Scan for the cell matching the given text and deliver its [x, y] coordinate at center. 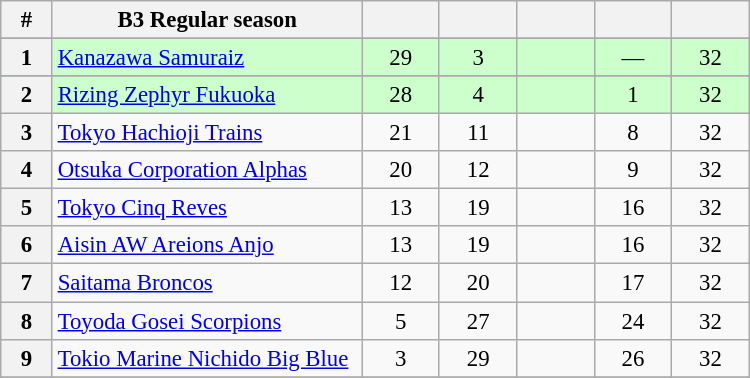
27 [478, 321]
24 [632, 321]
B3 Regular season [207, 20]
26 [632, 358]
6 [27, 245]
Toyoda Gosei Scorpions [207, 321]
28 [400, 95]
Kanazawa Samuraiz [207, 58]
Rizing Zephyr Fukuoka [207, 95]
21 [400, 133]
# [27, 20]
7 [27, 283]
Tokio Marine Nichido Big Blue [207, 358]
Aisin AW Areions Anjo [207, 245]
— [632, 58]
Saitama Broncos [207, 283]
11 [478, 133]
Tokyo Cinq Reves [207, 208]
Tokyo Hachioji Trains [207, 133]
2 [27, 95]
17 [632, 283]
Otsuka Corporation Alphas [207, 170]
